Locate the cell with the specified text and output its (X, Y) center coordinate. 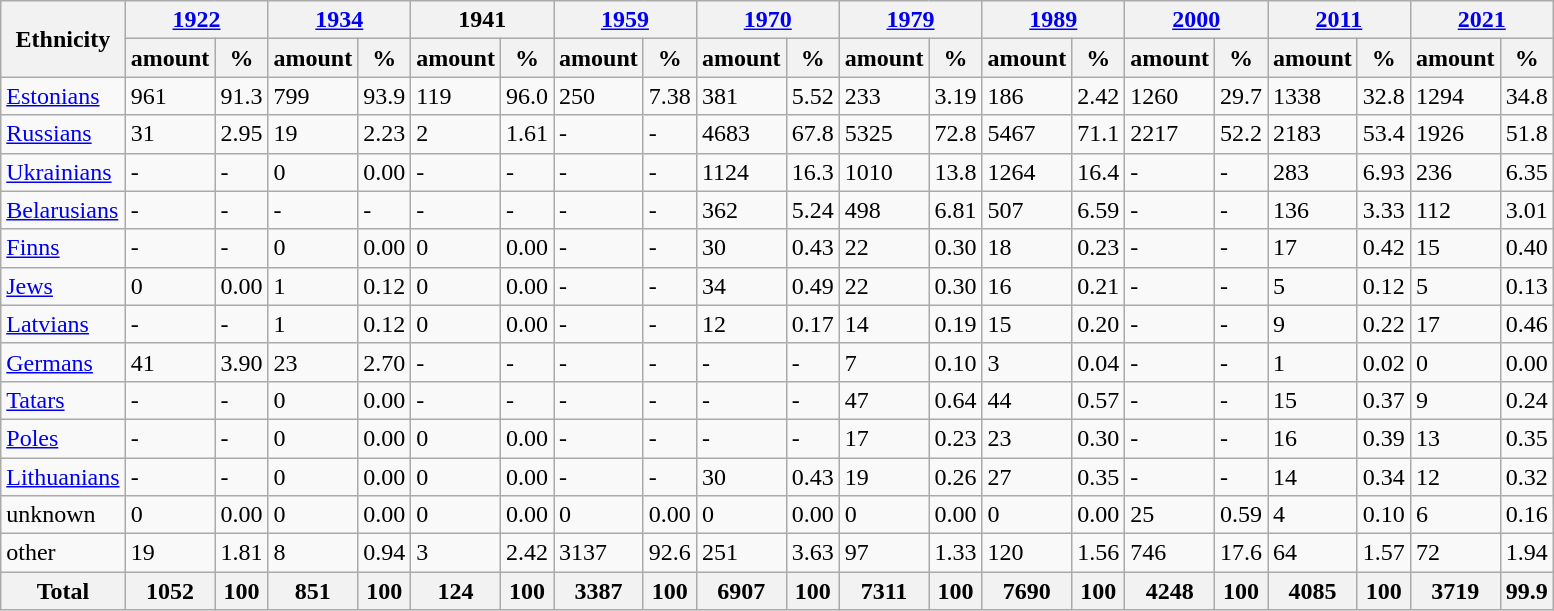
124 (456, 591)
72 (1455, 553)
283 (1313, 172)
236 (1455, 172)
2.95 (242, 134)
1264 (1027, 172)
119 (456, 96)
Germans (63, 362)
34 (741, 286)
41 (170, 362)
0.24 (1526, 400)
1124 (741, 172)
5.52 (812, 96)
Belarusians (63, 210)
4248 (1170, 591)
0.22 (1384, 324)
51.8 (1526, 134)
1970 (768, 20)
5.24 (812, 210)
2 (456, 134)
0.16 (1526, 515)
96.0 (526, 96)
0.39 (1384, 438)
other (63, 553)
1338 (1313, 96)
0.13 (1526, 286)
91.3 (242, 96)
799 (313, 96)
746 (1170, 553)
0.32 (1526, 477)
120 (1027, 553)
Latvians (63, 324)
1934 (340, 20)
961 (170, 96)
Finns (63, 248)
6907 (741, 591)
29.7 (1242, 96)
unknown (63, 515)
Lithuanians (63, 477)
Jews (63, 286)
186 (1027, 96)
72.8 (956, 134)
1010 (884, 172)
0.19 (956, 324)
99.9 (1526, 591)
6.59 (1098, 210)
Poles (63, 438)
1.94 (1526, 553)
4085 (1313, 591)
0.04 (1098, 362)
Russians (63, 134)
1.61 (526, 134)
Ethnicity (63, 39)
1926 (1455, 134)
1260 (1170, 96)
136 (1313, 210)
3137 (599, 553)
3.33 (1384, 210)
1922 (196, 20)
0.59 (1242, 515)
67.8 (812, 134)
2000 (1196, 20)
1052 (170, 591)
71.1 (1098, 134)
44 (1027, 400)
34.8 (1526, 96)
0.02 (1384, 362)
32.8 (1384, 96)
233 (884, 96)
Total (63, 591)
97 (884, 553)
47 (884, 400)
2183 (1313, 134)
6 (1455, 515)
0.46 (1526, 324)
1.33 (956, 553)
5325 (884, 134)
Tatars (63, 400)
851 (313, 591)
0.42 (1384, 248)
3.19 (956, 96)
507 (1027, 210)
250 (599, 96)
0.57 (1098, 400)
0.40 (1526, 248)
2011 (1340, 20)
1959 (626, 20)
31 (170, 134)
2.70 (384, 362)
6.81 (956, 210)
17.6 (1242, 553)
3.63 (812, 553)
1941 (482, 20)
0.17 (812, 324)
52.2 (1242, 134)
13.8 (956, 172)
27 (1027, 477)
Ukrainians (63, 172)
1989 (1054, 20)
362 (741, 210)
16.4 (1098, 172)
6.35 (1526, 172)
5467 (1027, 134)
64 (1313, 553)
6.93 (1384, 172)
7690 (1027, 591)
0.64 (956, 400)
16.3 (812, 172)
381 (741, 96)
0.21 (1098, 286)
0.20 (1098, 324)
498 (884, 210)
2.23 (384, 134)
3.90 (242, 362)
53.4 (1384, 134)
3387 (599, 591)
1.81 (242, 553)
0.34 (1384, 477)
0.49 (812, 286)
1979 (910, 20)
2021 (1482, 20)
93.9 (384, 96)
3.01 (1526, 210)
1.57 (1384, 553)
7.38 (670, 96)
112 (1455, 210)
4 (1313, 515)
3719 (1455, 591)
7 (884, 362)
13 (1455, 438)
92.6 (670, 553)
251 (741, 553)
0.37 (1384, 400)
0.26 (956, 477)
1294 (1455, 96)
8 (313, 553)
Estonians (63, 96)
1.56 (1098, 553)
0.94 (384, 553)
7311 (884, 591)
25 (1170, 515)
18 (1027, 248)
2217 (1170, 134)
4683 (741, 134)
